Pinpoint the cell where the given text exists, returning its (X, Y) midpoint coordinate. 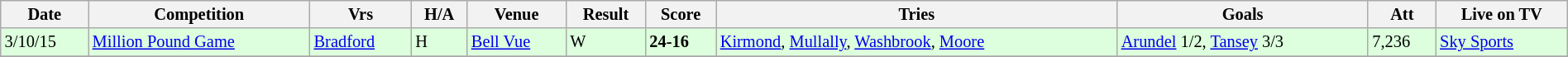
H (439, 42)
H/A (439, 14)
3/10/15 (45, 42)
7,236 (1402, 42)
Million Pound Game (199, 42)
Score (680, 14)
Arundel 1/2, Tansey 3/3 (1243, 42)
Live on TV (1502, 14)
W (605, 42)
24-16 (680, 42)
Sky Sports (1502, 42)
Competition (199, 14)
Att (1402, 14)
Goals (1243, 14)
Kirmond, Mullally, Washbrook, Moore (916, 42)
Tries (916, 14)
Venue (516, 14)
Bell Vue (516, 42)
Bradford (361, 42)
Date (45, 14)
Vrs (361, 14)
Result (605, 14)
